Extract the (X, Y) coordinate from the center of the cell holding the provided text.  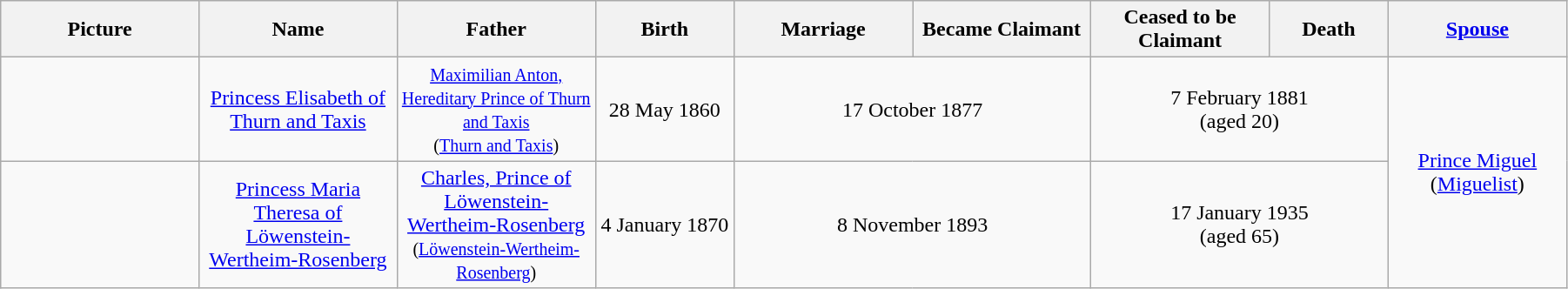
Ceased to be Claimant (1180, 30)
Death (1330, 30)
17 January 1935(aged 65) (1240, 225)
Became Claimant (1002, 30)
7 February 1881(aged 20) (1240, 110)
17 October 1877 (913, 110)
Marriage (823, 30)
Princess Elisabeth of Thurn and Taxis (298, 110)
Spouse (1478, 30)
Name (298, 30)
Charles, Prince of Löwenstein-Wertheim-Rosenberg(Löwenstein-Wertheim-Rosenberg) (496, 225)
28 May 1860 (665, 110)
Princess Maria Theresa of Löwenstein-Wertheim-Rosenberg (298, 225)
Picture (100, 30)
Maximilian Anton, Hereditary Prince of Thurn and Taxis(Thurn and Taxis) (496, 110)
Birth (665, 30)
Father (496, 30)
Prince Miguel(Miguelist) (1478, 172)
4 January 1870 (665, 225)
8 November 1893 (913, 225)
